Locate the cell with the specified text and output its [x, y] center coordinate. 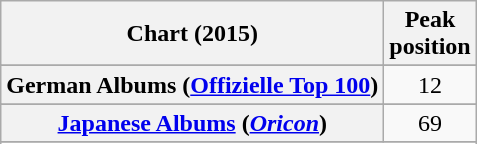
Peakposition [430, 34]
Chart (2015) [192, 34]
Japanese Albums (Oricon) [192, 123]
German Albums (Offizielle Top 100) [192, 85]
12 [430, 85]
69 [430, 123]
